Find where the given text appears and provide that cell's center as (x, y) coordinate. 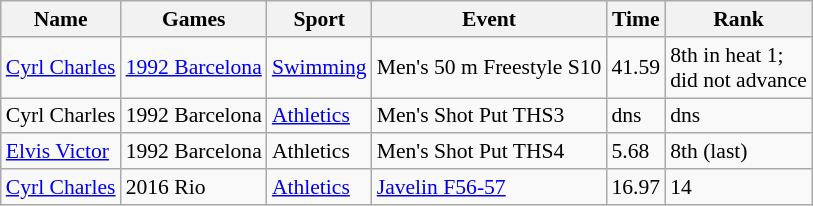
Rank (738, 19)
Games (194, 19)
Men's Shot Put THS4 (490, 152)
2016 Rio (194, 187)
Men's Shot Put THS3 (490, 116)
Javelin F56-57 (490, 187)
Swimming (320, 68)
8th (last) (738, 152)
Elvis Victor (61, 152)
Name (61, 19)
41.59 (636, 68)
16.97 (636, 187)
5.68 (636, 152)
Time (636, 19)
14 (738, 187)
Event (490, 19)
8th in heat 1; did not advance (738, 68)
Men's 50 m Freestyle S10 (490, 68)
Sport (320, 19)
